Capture the cell that displays the provided text and extract its (X, Y) central coordinate. 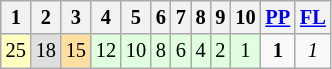
FL (313, 17)
12 (106, 51)
18 (46, 51)
9 (221, 17)
3 (76, 17)
5 (136, 17)
25 (16, 51)
PP (278, 17)
15 (76, 51)
7 (181, 17)
